From the cell containing the given text, extract its center point as (X, Y) coordinate. 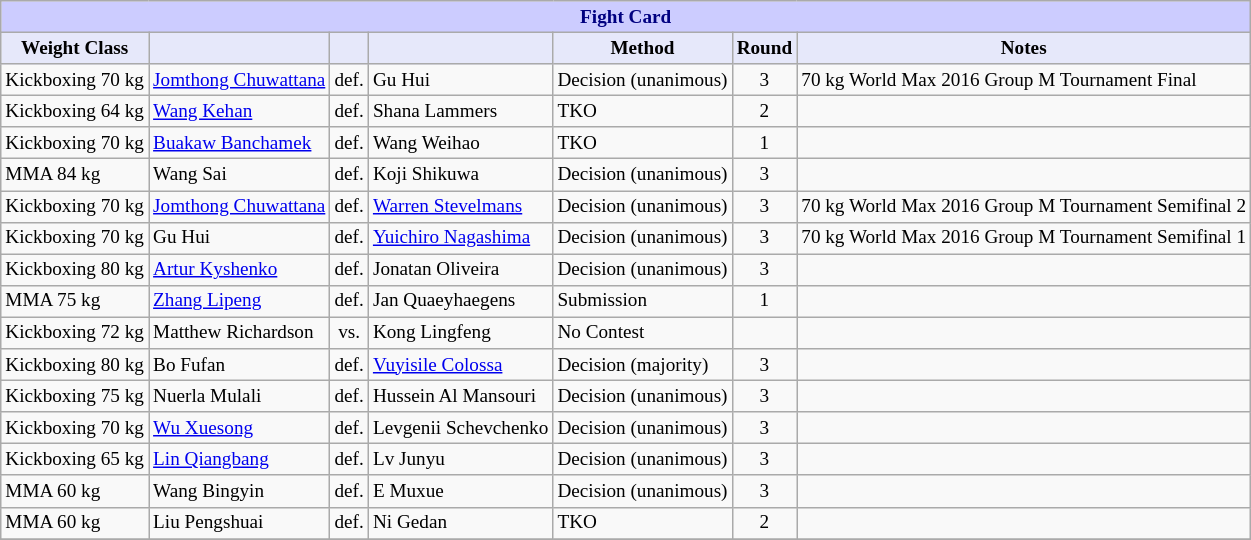
Buakaw Banchamek (240, 143)
Lin Qiangbang (240, 460)
Kickboxing 65 kg (75, 460)
E Muxue (460, 491)
Wang Bingyin (240, 491)
MMA 75 kg (75, 301)
Wu Xuesong (240, 428)
Fight Card (626, 17)
Wang Kehan (240, 111)
MMA 84 kg (75, 175)
Round (764, 48)
Ni Gedan (460, 523)
Decision (majority) (642, 365)
Kickboxing 75 kg (75, 396)
Jan Quaeyhaegens (460, 301)
Yuichiro Nagashima (460, 238)
Koji Shikuwa (460, 175)
70 kg World Max 2016 Group M Tournament Semifinal 1 (1024, 238)
vs. (349, 333)
Artur Kyshenko (240, 270)
Shana Lammers (460, 111)
Wang Sai (240, 175)
Kickboxing 64 kg (75, 111)
Levgenii Schevchenko (460, 428)
Hussein Al Mansouri (460, 396)
Bo Fufan (240, 365)
Weight Class (75, 48)
Nuerla Mulali (240, 396)
Vuyisile Colossa (460, 365)
No Contest (642, 333)
Kong Lingfeng (460, 333)
Method (642, 48)
Kickboxing 72 kg (75, 333)
Jonatan Oliveira (460, 270)
Matthew Richardson (240, 333)
Notes (1024, 48)
Zhang Lipeng (240, 301)
Lv Junyu (460, 460)
Wang Weihao (460, 143)
Warren Stevelmans (460, 206)
70 kg World Max 2016 Group M Tournament Final (1024, 80)
Liu Pengshuai (240, 523)
70 kg World Max 2016 Group M Tournament Semifinal 2 (1024, 206)
Submission (642, 301)
